Pinpoint the cell where the given text exists, returning its [x, y] midpoint coordinate. 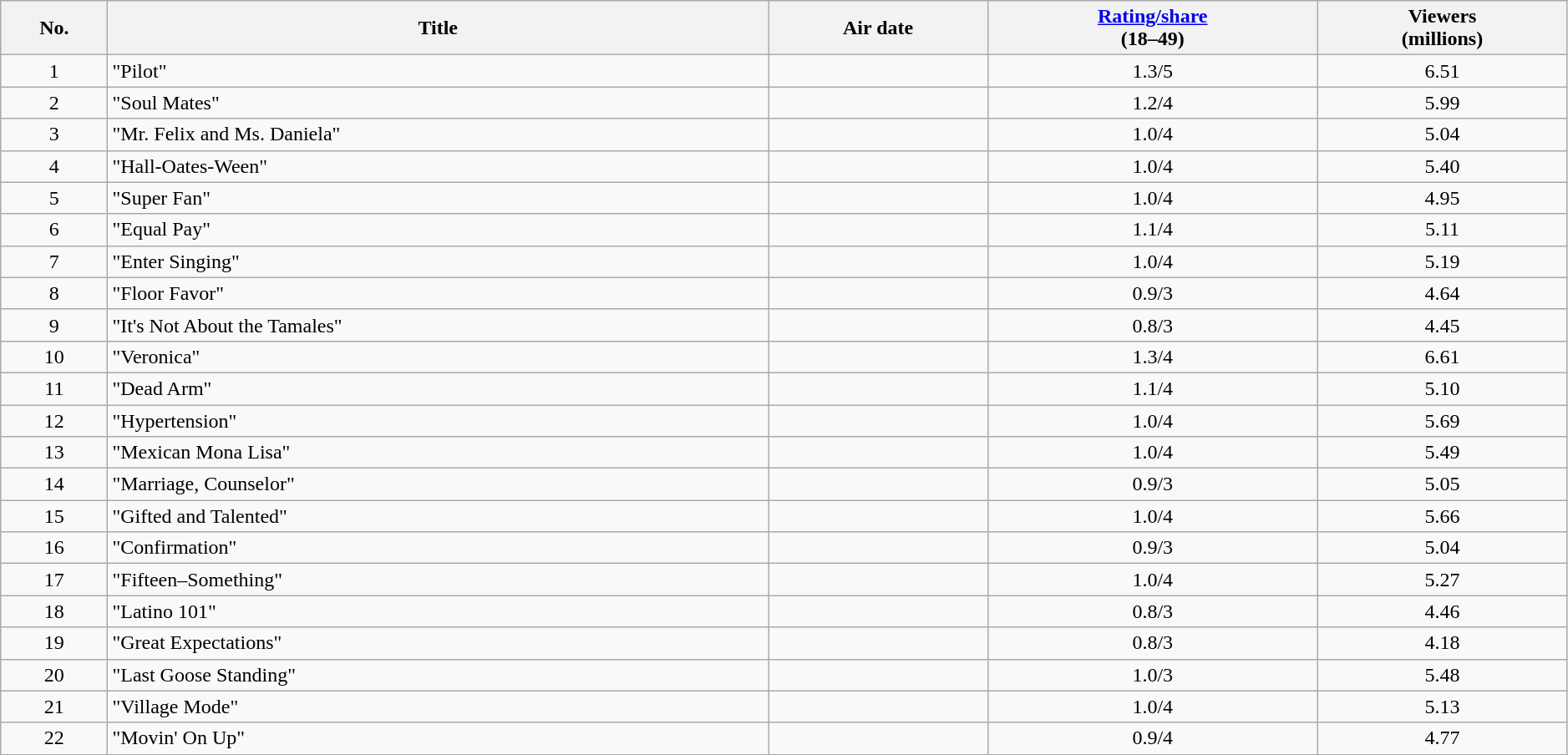
1.0/3 [1153, 675]
5.99 [1443, 103]
"Super Fan" [438, 198]
1 [54, 71]
6 [54, 230]
Title [438, 28]
19 [54, 643]
4.18 [1443, 643]
5.40 [1443, 166]
"Confirmation" [438, 548]
1.3/5 [1153, 71]
6.61 [1443, 357]
5.19 [1443, 261]
14 [54, 484]
"Pilot" [438, 71]
Viewers(millions) [1443, 28]
"Gifted and Talented" [438, 516]
5.48 [1443, 675]
Air date [879, 28]
No. [54, 28]
"Equal Pay" [438, 230]
5.69 [1443, 420]
12 [54, 420]
"Movin' On Up" [438, 738]
15 [54, 516]
"Hall-Oates-Ween" [438, 166]
5.13 [1443, 707]
4.64 [1443, 293]
21 [54, 707]
4.45 [1443, 325]
"Mexican Mona Lisa" [438, 453]
22 [54, 738]
"Floor Favor" [438, 293]
"Mr. Felix and Ms. Daniela" [438, 134]
5.49 [1443, 453]
2 [54, 103]
20 [54, 675]
5 [54, 198]
"Soul Mates" [438, 103]
4.46 [1443, 611]
4.95 [1443, 198]
6.51 [1443, 71]
"Enter Singing" [438, 261]
"It's Not About the Tamales" [438, 325]
0.9/4 [1153, 738]
"Latino 101" [438, 611]
1.2/4 [1153, 103]
17 [54, 580]
"Fifteen–Something" [438, 580]
5.10 [1443, 388]
3 [54, 134]
5.05 [1443, 484]
4.77 [1443, 738]
18 [54, 611]
16 [54, 548]
1.3/4 [1153, 357]
"Dead Arm" [438, 388]
"Marriage, Counselor" [438, 484]
8 [54, 293]
11 [54, 388]
7 [54, 261]
"Last Goose Standing" [438, 675]
5.27 [1443, 580]
"Village Mode" [438, 707]
4 [54, 166]
13 [54, 453]
5.66 [1443, 516]
5.11 [1443, 230]
"Great Expectations" [438, 643]
"Hypertension" [438, 420]
Rating/share(18–49) [1153, 28]
"Veronica" [438, 357]
10 [54, 357]
9 [54, 325]
